Identify which cell holds the provided text, then report its [x, y] central coordinate. 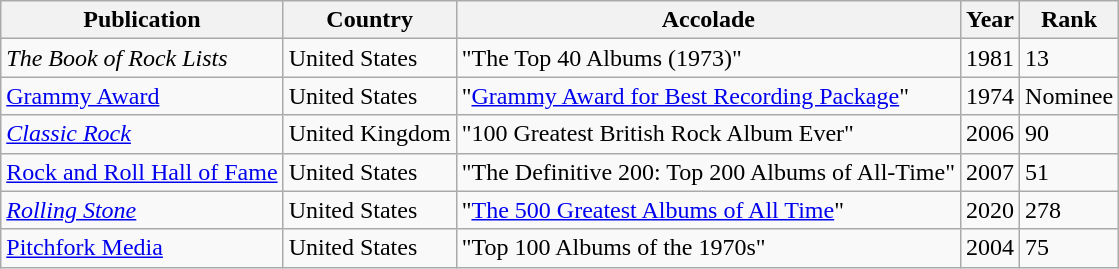
Classic Rock [142, 134]
2006 [990, 134]
1974 [990, 96]
Accolade [708, 20]
Nominee [1070, 96]
2007 [990, 172]
278 [1070, 210]
"The Definitive 200: Top 200 Albums of All-Time" [708, 172]
Rock and Roll Hall of Fame [142, 172]
51 [1070, 172]
"The 500 Greatest Albums of All Time" [708, 210]
"Grammy Award for Best Recording Package" [708, 96]
Rank [1070, 20]
75 [1070, 248]
The Book of Rock Lists [142, 58]
90 [1070, 134]
Rolling Stone [142, 210]
United Kingdom [370, 134]
2020 [990, 210]
Pitchfork Media [142, 248]
2004 [990, 248]
Year [990, 20]
Grammy Award [142, 96]
13 [1070, 58]
Country [370, 20]
1981 [990, 58]
"100 Greatest British Rock Album Ever" [708, 134]
Publication [142, 20]
"Top 100 Albums of the 1970s" [708, 248]
"The Top 40 Albums (1973)" [708, 58]
